Capture the cell that displays the provided text and extract its (X, Y) central coordinate. 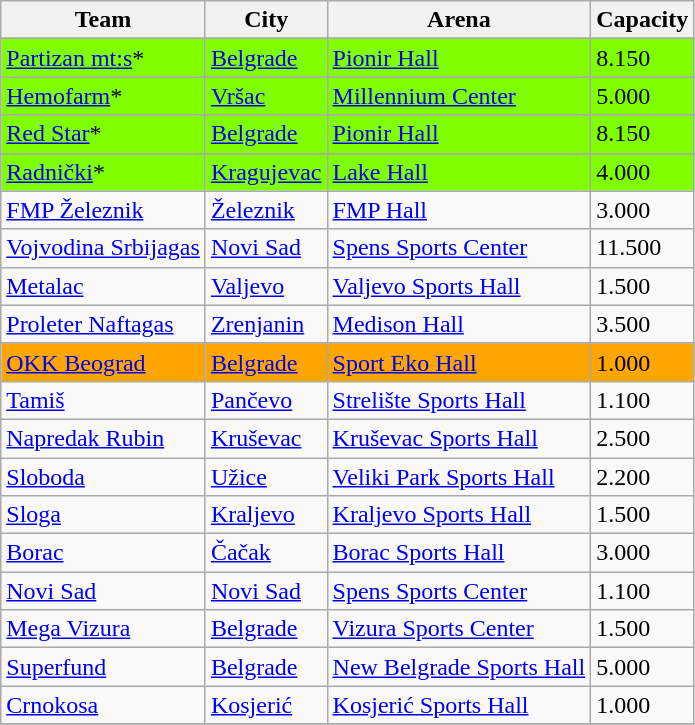
2.500 (642, 438)
Millennium Center (459, 96)
Vojvodina Srbijagas (104, 248)
Železnik (266, 210)
Čačak (266, 553)
Vršac (266, 96)
FMP Železnik (104, 210)
Vizura Sports Center (459, 629)
Kruševac Sports Hall (459, 438)
11.500 (642, 248)
Valjevo (266, 286)
Kragujevac (266, 172)
Hemofarm* (104, 96)
Kosjerić (266, 705)
FMP Hall (459, 210)
Proleter Naftagas (104, 324)
Metalac (104, 286)
Zrenjanin (266, 324)
Capacity (642, 20)
Team (104, 20)
City (266, 20)
Red Star* (104, 134)
4.000 (642, 172)
Pančevo (266, 400)
Kraljevo (266, 515)
Medison Hall (459, 324)
Užice (266, 477)
Strelište Sports Hall (459, 400)
New Belgrade Sports Hall (459, 667)
OKK Beograd (104, 362)
Kosjerić Sports Hall (459, 705)
Lake Hall (459, 172)
3.500 (642, 324)
Sloga (104, 515)
Mega Vizura (104, 629)
Crnokosa (104, 705)
Borac Sports Hall (459, 553)
Arena (459, 20)
Borac (104, 553)
Veliki Park Sports Hall (459, 477)
Kraljevo Sports Hall (459, 515)
Kruševac (266, 438)
Sport Eko Hall (459, 362)
2.200 (642, 477)
Napredak Rubin (104, 438)
Partizan mt:s* (104, 58)
Radnički* (104, 172)
Tamiš (104, 400)
Valjevo Sports Hall (459, 286)
Superfund (104, 667)
Sloboda (104, 477)
